Detect which cell encompasses the target text, then output its (x, y) center coordinate. 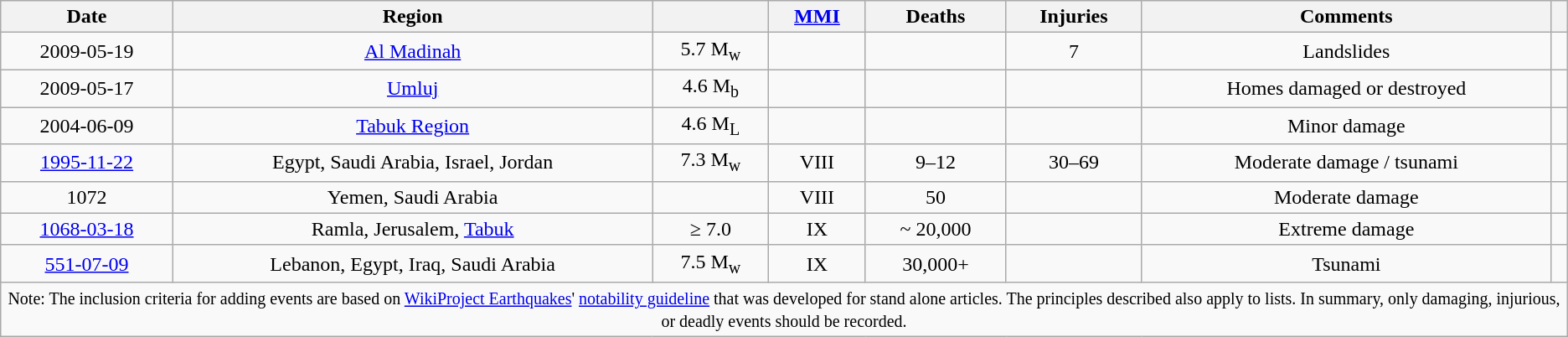
Extreme damage (1347, 229)
50 (936, 197)
Region (412, 17)
30–69 (1074, 163)
Landslides (1347, 51)
Egypt, Saudi Arabia, Israel, Jordan (412, 163)
Minor damage (1347, 126)
Injuries (1074, 17)
Comments (1347, 17)
7 (1074, 51)
Umluj (412, 88)
≥ 7.0 (710, 229)
30,000+ (936, 263)
Al Madinah (412, 51)
MMI (818, 17)
2004-06-09 (87, 126)
2009-05-17 (87, 88)
Yemen, Saudi Arabia (412, 197)
Tabuk Region (412, 126)
Ramla, Jerusalem, Tabuk (412, 229)
7.5 Mw (710, 263)
Date (87, 17)
5.7 Mw (710, 51)
Moderate damage (1347, 197)
~ 20,000 (936, 229)
1072 (87, 197)
Lebanon, Egypt, Iraq, Saudi Arabia (412, 263)
Tsunami (1347, 263)
9–12 (936, 163)
Homes damaged or destroyed (1347, 88)
1995-11-22 (87, 163)
7.3 Mw (710, 163)
2009-05-19 (87, 51)
551-07-09 (87, 263)
4.6 ML (710, 126)
1068-03-18 (87, 229)
4.6 Mb (710, 88)
Moderate damage / tsunami (1347, 163)
Deaths (936, 17)
